Scan for the cell matching the given text and deliver its (x, y) coordinate at center. 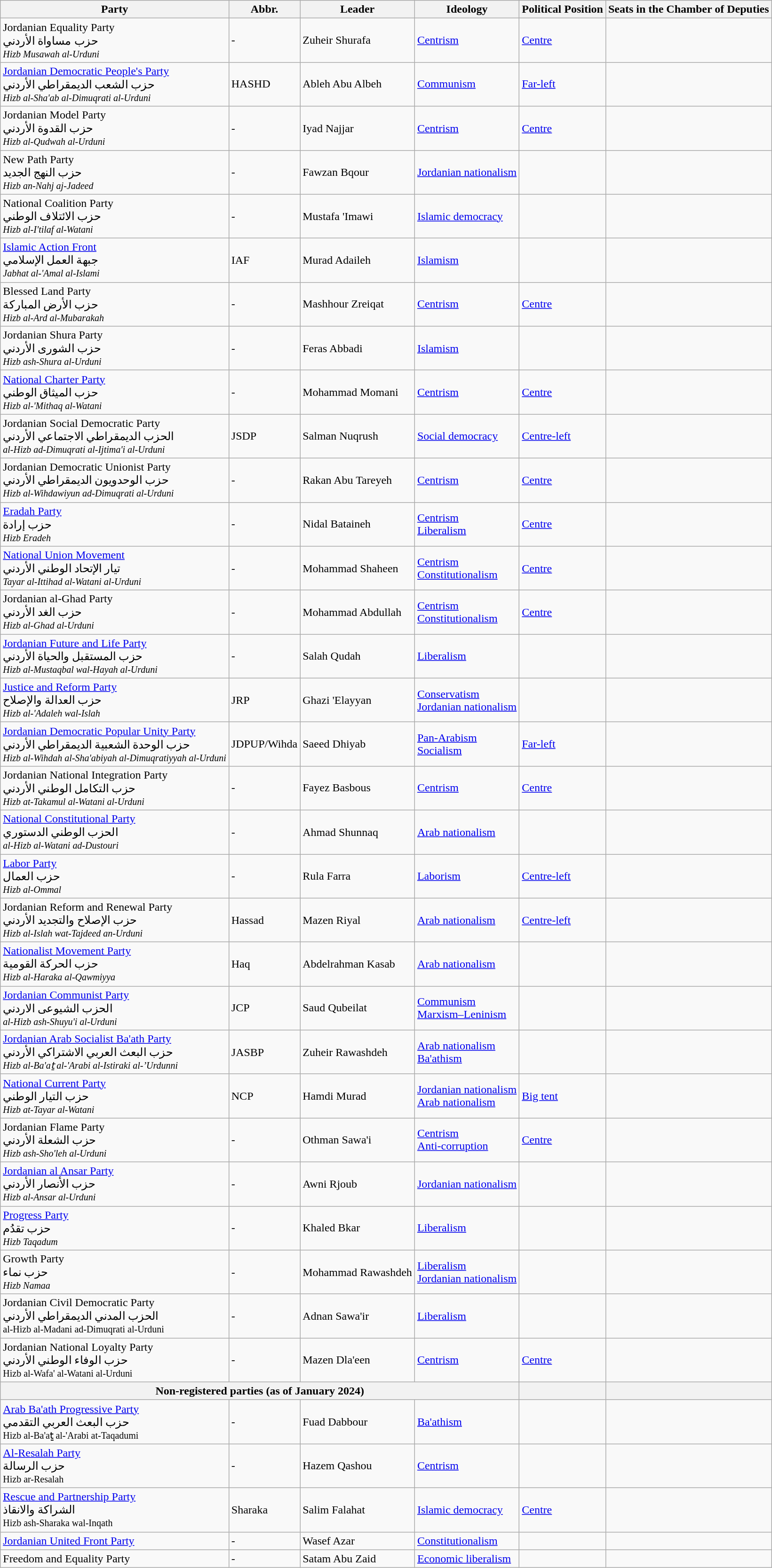
Abdelrahman Kasab (358, 964)
LiberalismJordanian nationalism (467, 1272)
CommunismMarxism–Leninism (467, 1008)
Political Position (563, 9)
Eradah Partyحزب إرادةHizb Eradeh (115, 524)
Hazem Qashou (358, 1466)
Iyad Najjar (358, 128)
Jordanian Civil Democratic Partyالحزب المدني الديمقراطي الأردنيal-Hizb al-Madani ad-Dimuqrati al-Urduni (115, 1316)
Fuad Dabbour (358, 1422)
Non-registered parties (as of January 2024) (260, 1391)
Feras Abbadi (358, 348)
Fawzan Bqour (358, 173)
Saud Qubeilat (358, 1008)
Mohammad Abdullah (358, 612)
Jordanian Democratic Unionist Partyحزب الوحدويون الديمقراطي الأردنيHizb al-Wihdawiyun ad-Dimuqrati al-Urduni (115, 480)
Salah Qudah (358, 656)
Jordanian United Front Party (115, 1541)
Justice and Reform Partyحزب العدالة والإصلاحHizb al-'Adaleh wal-Islah (115, 700)
National Union Movementتيار الإتحاد الوطني الأردنيTayar al-Ittihad al-Watani al-Urduni (115, 568)
JSDP (264, 436)
Hassad (264, 920)
Zuheir Shurafa (358, 40)
Mohammad Shaheen (358, 568)
Zuheir Rawashdeh (358, 1052)
Jordanian Reform and Renewal Partyحزب الإصلاح والتجديد الأردنيHizb al-Islah wat-Tajdeed an-Urduni (115, 920)
Nidal Bataineh (358, 524)
Jordanian Democratic People's Partyحزب الشعب الديمقراطي الأردنيHizb al-Sha'ab al-Dimuqrati al-Urduni (115, 84)
Social democracy (467, 436)
Labor Partyحزب العمالHizb al-Ommal (115, 876)
National Coalition Partyحزب الائتلاف الوطنيHizb al-I'tilaf al-Watani (115, 216)
Jordanian Arab Socialist Ba'ath Partyحزب البعث العربي الاشتراكي الأردنيHizb al-Ba'aṯ al-'Arabi al-Istiraki al-’Urdunni (115, 1052)
Murad Adaileh (358, 260)
Ideology (467, 9)
Jordanian Social Democratic Partyالحزب الديمقراطي الاجتماعي الأردنيal-Hizb ad-Dimuqrati al-Ijtima'i al-Urduni (115, 436)
Ba'athism (467, 1422)
Progress Partyحزب تقدُمHizb Taqadum (115, 1228)
Hamdi Murad (358, 1096)
Wasef Azar (358, 1541)
New Path Partyحزب النهج الجديدHizb an-Nahj aj-Jadeed (115, 173)
National Current Partyحزب التيار الوطنيHizb at-Tayar al-Watani (115, 1096)
CentrismLiberalism (467, 524)
Rakan Abu Tareyeh (358, 480)
Rescue and Partnership Partyالشراكة والانقاذHizb ash-Sharaka wal-Inqath (115, 1510)
Jordanian Future and Life Partyحزب المستقبل والحياة الأردنيHizb al-Mustaqbal wal-Hayah al-Urduni (115, 656)
JDPUP/Wihda (264, 744)
IAF (264, 260)
Constitutionalism (467, 1541)
Pan-ArabismSocialism (467, 744)
Othman Sawa'i (358, 1140)
ConservatismJordanian nationalism (467, 700)
Mazen Riyal (358, 920)
Laborism (467, 876)
Jordanian al-Ghad Partyحزب الغد الأردنيHizb al-Ghad al-Urduni (115, 612)
Salim Falahat (358, 1510)
Blessed Land Partyحزب الأرض المباركةHizb al-Ard al-Mubarakah (115, 304)
Haq (264, 964)
Ghazi 'Elayyan (358, 700)
JCP (264, 1008)
Growth Partyحزب نماءHizb Namaa (115, 1272)
Jordanian Equality Partyحزب مساواة الأردنيHizb Musawah al-Urduni (115, 40)
Jordanian al Ansar Partyحزب الأنصار الأردنيHizb al-Ansar al-Urduni (115, 1184)
Big tent (563, 1096)
Jordanian nationalismArab nationalism (467, 1096)
Jordanian National Loyalty Partyحزب الوفاء الوطني الأردنيHizb al-Wafa' al-Watani al-Urduni (115, 1360)
Economic liberalism (467, 1559)
Ableh Abu Albeh (358, 84)
Freedom and Equality Party (115, 1559)
National Charter Partyحزب الميثاق الوطنيHizb al-'Mithaq al-Watani (115, 392)
Arab nationalismBa'athism (467, 1052)
Rula Farra (358, 876)
Salman Nuqrush (358, 436)
Jordanian National Integration Partyحزب التكامل الوطني الأردنيHizb at-Takamul al-Watani al-Urduni (115, 788)
Seats in the Chamber of Deputies (689, 9)
Mashhour Zreiqat (358, 304)
CentrismAnti-corruption (467, 1140)
Ahmad Shunnaq (358, 832)
Jordanian Communist Partyالحزب الشیوعی الاردنيal-Hizb ash-Shuyu'i al-Urduni (115, 1008)
Jordanian Shura Partyحزب الشورى الأردنيHizb ash-Shura al-Urduni (115, 348)
Mohammad Momani (358, 392)
Jordanian Democratic Popular Unity Partyحزب الوحدة الشعبية الديمقراطي الأردنيHizb al-Wihdah al-Sha'abiyah al-Dimuqratiyyah al-Urduni (115, 744)
Jordanian Model Partyحزب القدوة الأردنيHizb al-Qudwah al-Urduni (115, 128)
Abbr. (264, 9)
Al-Resalah Partyحزب الرسالةHizb ar-Resalah (115, 1466)
NCP (264, 1096)
Leader (358, 9)
Saeed Dhiyab (358, 744)
Mazen Dla'een (358, 1360)
Arab Ba'ath Progressive Partyحزب البعث العربي التقدميHizb al-Ba'aṯ al-'Arabi at-Taqadumi (115, 1422)
Party (115, 9)
Fayez Basbous (358, 788)
National Constitutional Partyالحزب الوطني الدستوريal-Hizb al-Watani ad-Dustouri (115, 832)
Adnan Sawa'ir (358, 1316)
Communism (467, 84)
Khaled Bkar (358, 1228)
Awni Rjoub (358, 1184)
JRP (264, 700)
Sharaka (264, 1510)
Nationalist Movement Partyحزب الحركة القوميةHizb al-Haraka al-Qawmiyya (115, 964)
Mustafa 'Imawi (358, 216)
Mohammad Rawashdeh (358, 1272)
Satam Abu Zaid (358, 1559)
Islamic Action Frontجبهة العمل الإسلاميJabhat al-'Amal al-Islami (115, 260)
Jordanian Flame Partyحزب الشعلة الأردنيHizb ash-Sho'leh al-Urduni (115, 1140)
HASHD (264, 84)
JASBP (264, 1052)
